Extract the (x, y) coordinate from the center of the cell holding the provided text.  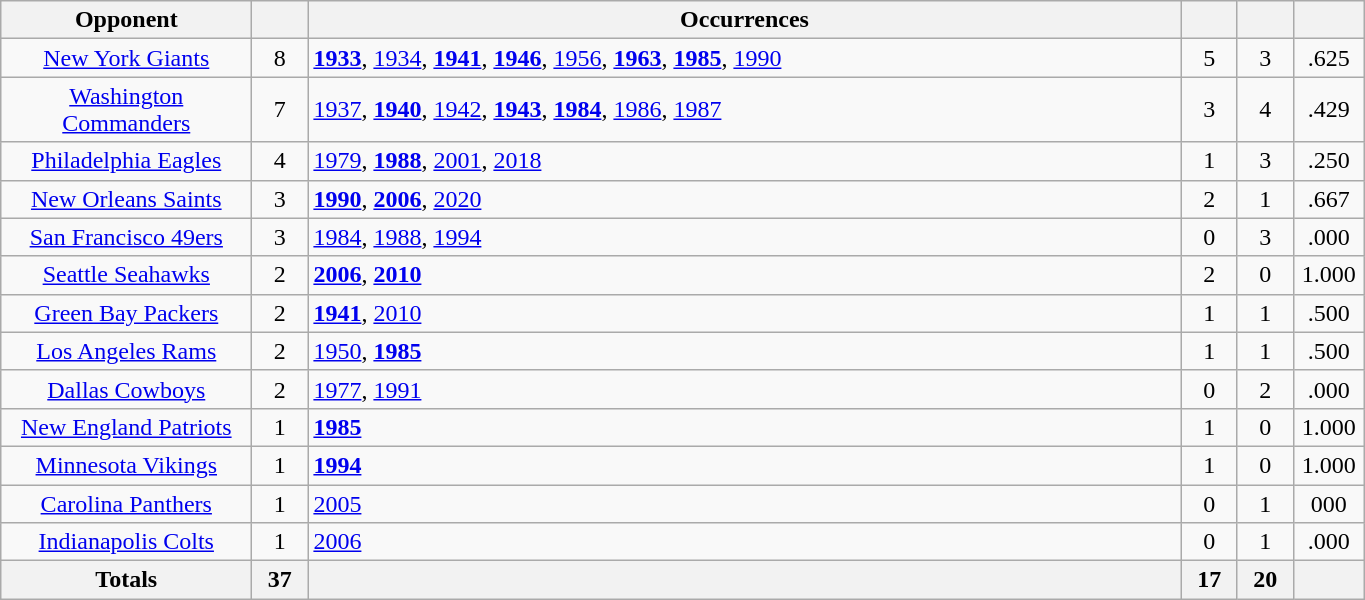
2006 (744, 542)
San Francisco 49ers (126, 237)
Green Bay Packers (126, 313)
1985 (744, 427)
New England Patriots (126, 427)
Opponent (126, 20)
New York Giants (126, 58)
.667 (1328, 199)
37 (280, 580)
1990, 2006, 2020 (744, 199)
Indianapolis Colts (126, 542)
New Orleans Saints (126, 199)
Los Angeles Rams (126, 351)
Philadelphia Eagles (126, 161)
Seattle Seahawks (126, 275)
1979, 1988, 2001, 2018 (744, 161)
1933, 1934, 1941, 1946, 1956, 1963, 1985, 1990 (744, 58)
Minnesota Vikings (126, 465)
Dallas Cowboys (126, 389)
2005 (744, 503)
Occurrences (744, 20)
20 (1265, 580)
Carolina Panthers (126, 503)
1994 (744, 465)
1941, 2010 (744, 313)
1977, 1991 (744, 389)
.625 (1328, 58)
8 (280, 58)
Totals (126, 580)
Washington Commanders (126, 110)
1950, 1985 (744, 351)
7 (280, 110)
1937, 1940, 1942, 1943, 1984, 1986, 1987 (744, 110)
5 (1209, 58)
.429 (1328, 110)
000 (1328, 503)
2006, 2010 (744, 275)
17 (1209, 580)
1984, 1988, 1994 (744, 237)
.250 (1328, 161)
